Locate the cell with the specified text and output its (X, Y) center coordinate. 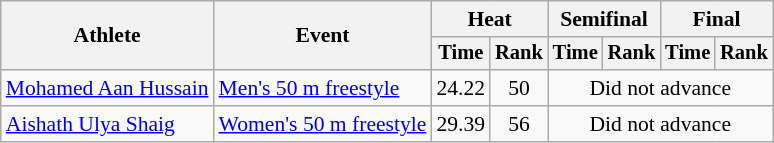
Women's 50 m freestyle (323, 124)
Mohamed Aan Hussain (108, 88)
Aishath Ulya Shaig (108, 124)
Final (716, 19)
50 (519, 88)
Event (323, 36)
Heat (489, 19)
56 (519, 124)
Semifinal (604, 19)
29.39 (460, 124)
Men's 50 m freestyle (323, 88)
Athlete (108, 36)
24.22 (460, 88)
